Output the (X, Y) coordinate of the center of the cell containing the given text.  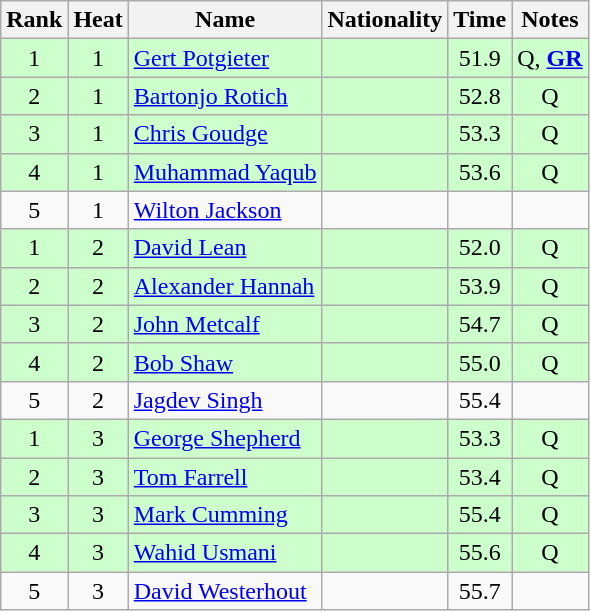
52.8 (480, 96)
53.9 (480, 286)
Muhammad Yaqub (225, 172)
54.7 (480, 324)
51.9 (480, 58)
Tom Farrell (225, 477)
53.4 (480, 477)
Jagdev Singh (225, 400)
John Metcalf (225, 324)
George Shepherd (225, 438)
Rank (34, 20)
Bob Shaw (225, 362)
Mark Cumming (225, 515)
Gert Potgieter (225, 58)
Wahid Usmani (225, 553)
Time (480, 20)
55.6 (480, 553)
Wilton Jackson (225, 210)
55.7 (480, 591)
Notes (550, 20)
Alexander Hannah (225, 286)
Q, GR (550, 58)
52.0 (480, 248)
David Lean (225, 248)
Bartonjo Rotich (225, 96)
David Westerhout (225, 591)
Nationality (385, 20)
Chris Goudge (225, 134)
Name (225, 20)
Heat (98, 20)
55.0 (480, 362)
53.6 (480, 172)
